For the text-containing cell, return its midpoint in [X, Y] coordinate format. 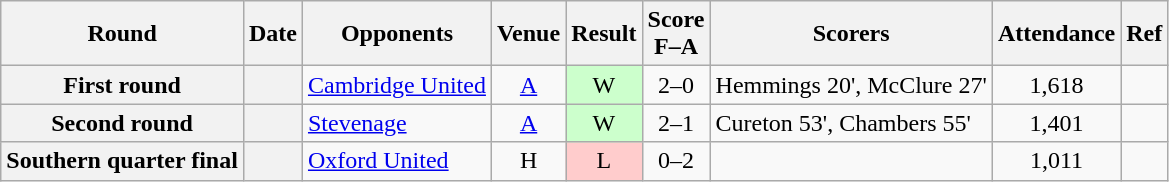
Second round [122, 123]
ScoreF–A [676, 34]
Result [604, 34]
Cambridge United [396, 85]
Venue [528, 34]
0–2 [676, 161]
2–0 [676, 85]
First round [122, 85]
2–1 [676, 123]
Ref [1144, 34]
L [604, 161]
1,011 [1056, 161]
1,618 [1056, 85]
Date [272, 34]
Oxford United [396, 161]
Scorers [851, 34]
Opponents [396, 34]
Southern quarter final [122, 161]
Stevenage [396, 123]
Hemmings 20', McClure 27' [851, 85]
Attendance [1056, 34]
Round [122, 34]
H [528, 161]
Cureton 53', Chambers 55' [851, 123]
1,401 [1056, 123]
